Extract the [x, y] coordinate from the center of the cell holding the provided text.  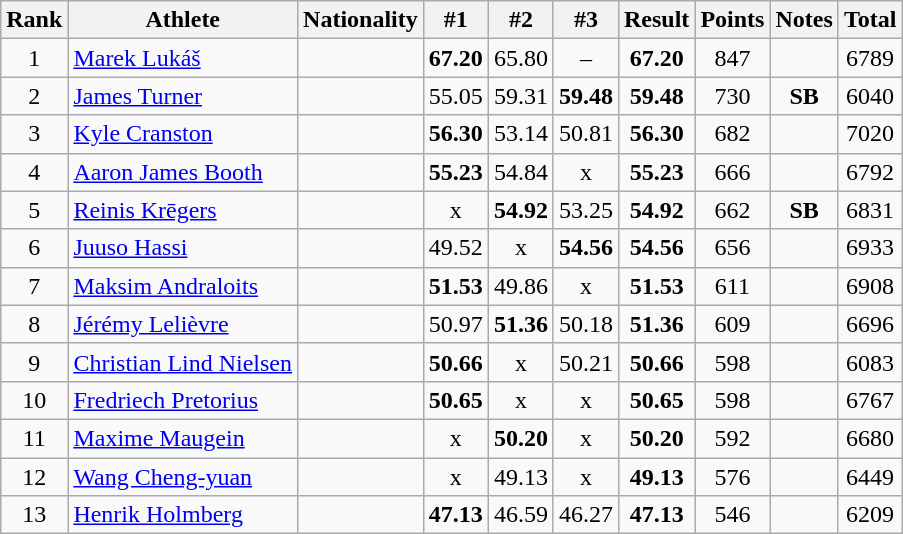
6831 [870, 210]
11 [34, 438]
611 [732, 286]
656 [732, 248]
609 [732, 324]
#1 [456, 20]
#2 [520, 20]
2 [34, 96]
#3 [586, 20]
6449 [870, 477]
730 [732, 96]
662 [732, 210]
Result [656, 20]
Christian Lind Nielsen [183, 362]
54.84 [520, 172]
7020 [870, 134]
Jérémy Lelièvre [183, 324]
50.21 [586, 362]
12 [34, 477]
Maksim Andraloits [183, 286]
6767 [870, 400]
James Turner [183, 96]
Marek Lukáš [183, 58]
Henrik Holmberg [183, 515]
6789 [870, 58]
6680 [870, 438]
546 [732, 515]
10 [34, 400]
3 [34, 134]
50.18 [586, 324]
53.25 [586, 210]
592 [732, 438]
Wang Cheng-yuan [183, 477]
55.05 [456, 96]
9 [34, 362]
Total [870, 20]
6083 [870, 362]
6 [34, 248]
Maxime Maugein [183, 438]
49.86 [520, 286]
6209 [870, 515]
59.31 [520, 96]
Fredriech Pretorius [183, 400]
8 [34, 324]
53.14 [520, 134]
4 [34, 172]
1 [34, 58]
Athlete [183, 20]
6908 [870, 286]
Kyle Cranston [183, 134]
46.27 [586, 515]
50.97 [456, 324]
Points [732, 20]
Rank [34, 20]
Nationality [361, 20]
– [586, 58]
65.80 [520, 58]
847 [732, 58]
666 [732, 172]
6933 [870, 248]
6040 [870, 96]
682 [732, 134]
Notes [804, 20]
13 [34, 515]
6792 [870, 172]
576 [732, 477]
Aaron James Booth [183, 172]
49.52 [456, 248]
46.59 [520, 515]
50.81 [586, 134]
Juuso Hassi [183, 248]
6696 [870, 324]
7 [34, 286]
5 [34, 210]
Reinis Krēgers [183, 210]
